From the cell containing the given text, extract its center point as [X, Y] coordinate. 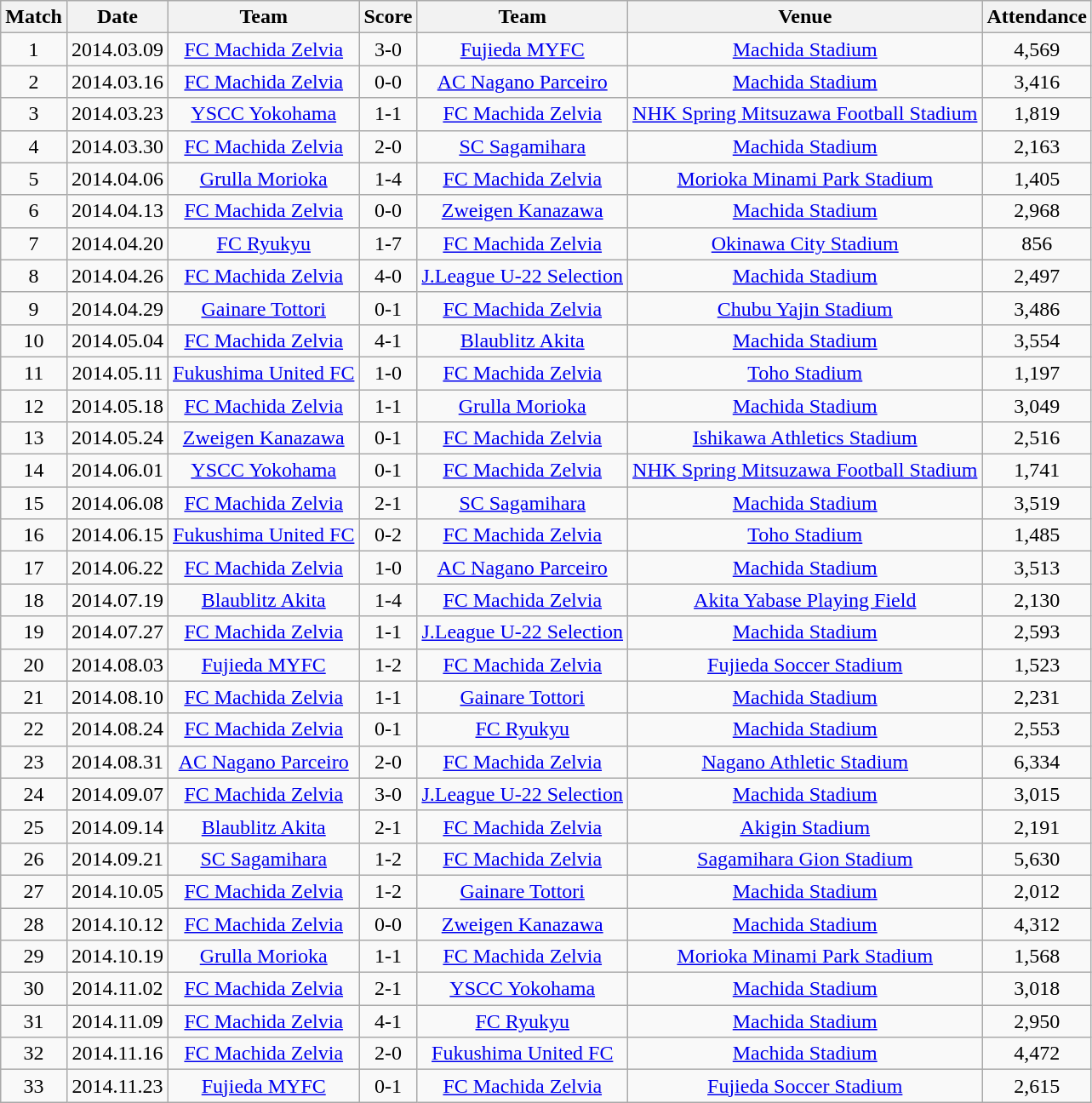
3,513 [1037, 568]
2014.06.22 [117, 568]
4,312 [1037, 923]
2 [34, 82]
3,416 [1037, 82]
2,163 [1037, 146]
856 [1037, 243]
2,130 [1037, 600]
28 [34, 923]
2014.03.16 [117, 82]
4,472 [1037, 1054]
2014.10.12 [117, 923]
1,197 [1037, 373]
2014.03.30 [117, 146]
16 [34, 535]
2014.10.05 [117, 891]
3,049 [1037, 406]
2014.04.20 [117, 243]
2,516 [1037, 438]
2014.11.16 [117, 1054]
14 [34, 471]
Akigin Stadium [805, 826]
5 [34, 179]
2014.04.29 [117, 308]
30 [34, 989]
2014.04.13 [117, 211]
Chubu Yajin Stadium [805, 308]
2014.05.04 [117, 340]
4-0 [388, 276]
2,968 [1037, 211]
2014.04.26 [117, 276]
2,012 [1037, 891]
2,231 [1037, 697]
1 [34, 49]
15 [34, 503]
19 [34, 632]
11 [34, 373]
2014.03.23 [117, 114]
25 [34, 826]
2,950 [1037, 1021]
12 [34, 406]
2014.09.07 [117, 794]
2014.08.10 [117, 697]
2,593 [1037, 632]
Akita Yabase Playing Field [805, 600]
5,630 [1037, 859]
1,485 [1037, 535]
Match [34, 17]
2014.09.21 [117, 859]
24 [34, 794]
6,334 [1037, 762]
2014.03.09 [117, 49]
26 [34, 859]
Score [388, 17]
2014.06.01 [117, 471]
Date [117, 17]
2,191 [1037, 826]
2014.04.06 [117, 179]
2014.05.24 [117, 438]
2014.08.03 [117, 665]
2014.05.11 [117, 373]
2014.06.15 [117, 535]
2014.05.18 [117, 406]
3,519 [1037, 503]
32 [34, 1054]
2014.07.27 [117, 632]
0-2 [388, 535]
10 [34, 340]
2014.07.19 [117, 600]
4 [34, 146]
Nagano Athletic Stadium [805, 762]
2014.09.14 [117, 826]
2014.11.23 [117, 1086]
3,015 [1037, 794]
Ishikawa Athletics Stadium [805, 438]
20 [34, 665]
Venue [805, 17]
1,819 [1037, 114]
3,554 [1037, 340]
1,523 [1037, 665]
2014.11.09 [117, 1021]
21 [34, 697]
29 [34, 957]
2014.11.02 [117, 989]
1-7 [388, 243]
1,568 [1037, 957]
13 [34, 438]
2,615 [1037, 1086]
3,486 [1037, 308]
22 [34, 729]
2014.06.08 [117, 503]
2,497 [1037, 276]
7 [34, 243]
2014.10.19 [117, 957]
23 [34, 762]
3 [34, 114]
2014.08.24 [117, 729]
31 [34, 1021]
18 [34, 600]
33 [34, 1086]
3,018 [1037, 989]
Okinawa City Stadium [805, 243]
6 [34, 211]
1,405 [1037, 179]
2014.08.31 [117, 762]
4,569 [1037, 49]
Attendance [1037, 17]
8 [34, 276]
9 [34, 308]
1,741 [1037, 471]
17 [34, 568]
Sagamihara Gion Stadium [805, 859]
27 [34, 891]
2,553 [1037, 729]
